Find where the given text appears and provide that cell's center as [x, y] coordinate. 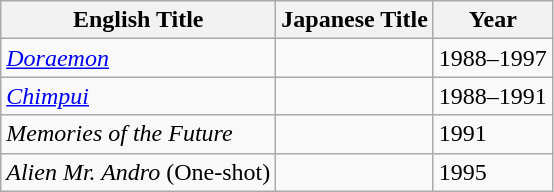
Chimpui [138, 96]
1988–1991 [492, 96]
1995 [492, 172]
Memories of the Future [138, 134]
Alien Mr. Andro (One-shot) [138, 172]
1991 [492, 134]
English Title [138, 20]
Year [492, 20]
1988–1997 [492, 58]
Japanese Title [355, 20]
Doraemon [138, 58]
